Output the [X, Y] coordinate of the center of the cell containing the given text.  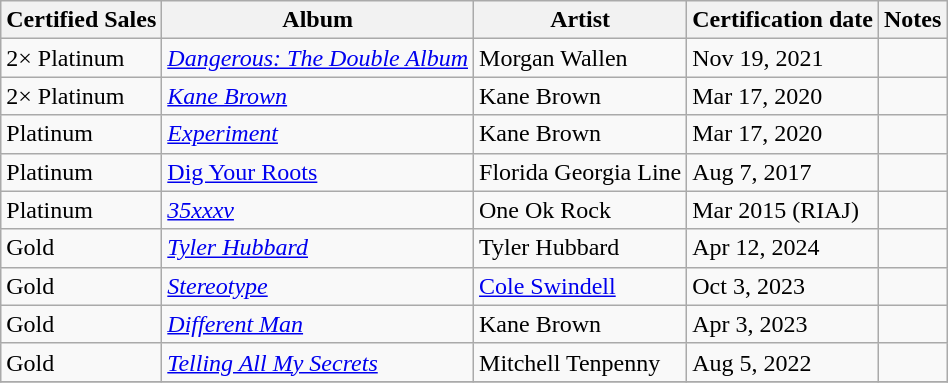
35xxxv [318, 210]
Apr 3, 2023 [783, 324]
Telling All My Secrets [318, 362]
One Ok Rock [580, 210]
Aug 5, 2022 [783, 362]
Certified Sales [82, 20]
Cole Swindell [580, 286]
Morgan Wallen [580, 58]
Certification date [783, 20]
Nov 19, 2021 [783, 58]
Album [318, 20]
Florida Georgia Line [580, 172]
Aug 7, 2017 [783, 172]
Notes [912, 20]
Different Man [318, 324]
Oct 3, 2023 [783, 286]
Stereotype [318, 286]
Mar 2015 (RIAJ) [783, 210]
Artist [580, 20]
Apr 12, 2024 [783, 248]
Experiment [318, 134]
Dig Your Roots [318, 172]
Dangerous: The Double Album [318, 58]
Mitchell Tenpenny [580, 362]
